Capture the cell that displays the provided text and extract its (X, Y) central coordinate. 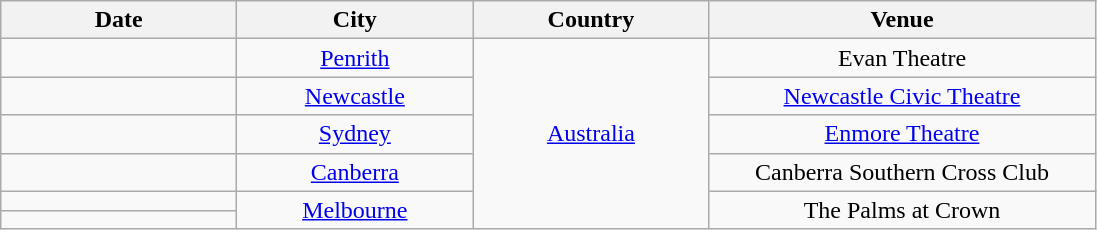
Evan Theatre (902, 58)
Sydney (355, 134)
Newcastle (355, 96)
The Palms at Crown (902, 210)
City (355, 20)
Canberra (355, 172)
Date (119, 20)
Melbourne (355, 210)
Penrith (355, 58)
Enmore Theatre (902, 134)
Newcastle Civic Theatre (902, 96)
Australia (591, 134)
Canberra Southern Cross Club (902, 172)
Venue (902, 20)
Country (591, 20)
